Capture the cell that displays the provided text and extract its (X, Y) central coordinate. 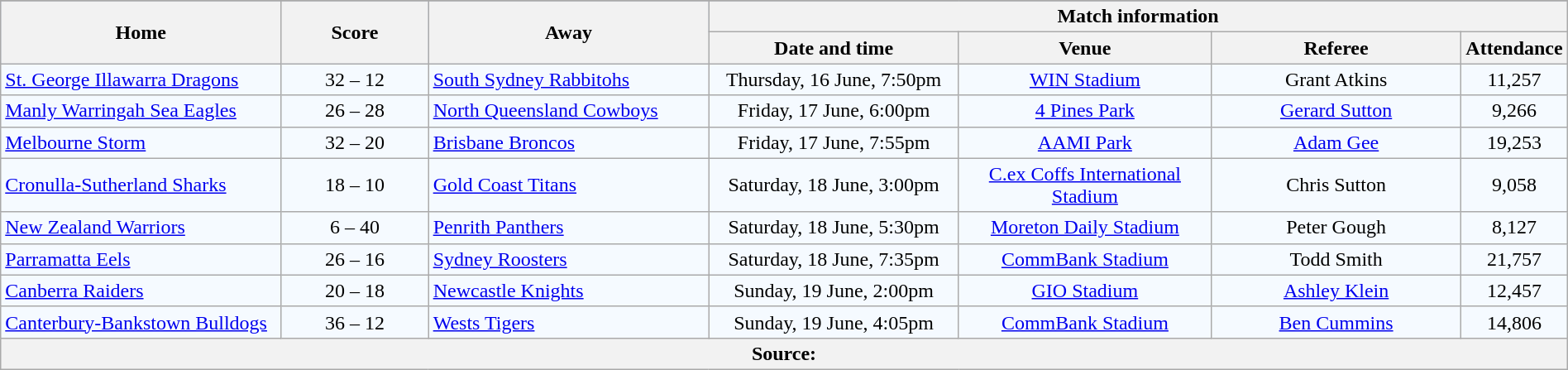
South Sydney Rabbitohs (569, 79)
Saturday, 18 June, 7:35pm (834, 259)
Newcastle Knights (569, 291)
Date and time (834, 48)
C.ex Coffs International Stadium (1085, 185)
14,806 (1514, 322)
Gold Coast Titans (569, 185)
Grant Atkins (1336, 79)
Saturday, 18 June, 5:30pm (834, 228)
Moreton Daily Stadium (1085, 228)
Match information (1138, 17)
32 – 20 (355, 142)
26 – 16 (355, 259)
North Queensland Cowboys (569, 111)
Peter Gough (1336, 228)
Away (569, 32)
Home (141, 32)
Venue (1085, 48)
Brisbane Broncos (569, 142)
Friday, 17 June, 7:55pm (834, 142)
Adam Gee (1336, 142)
Manly Warringah Sea Eagles (141, 111)
26 – 28 (355, 111)
18 – 10 (355, 185)
Sunday, 19 June, 4:05pm (834, 322)
New Zealand Warriors (141, 228)
Thursday, 16 June, 7:50pm (834, 79)
Ben Cummins (1336, 322)
Referee (1336, 48)
21,757 (1514, 259)
8,127 (1514, 228)
32 – 12 (355, 79)
Attendance (1514, 48)
Source: (784, 353)
36 – 12 (355, 322)
11,257 (1514, 79)
Chris Sutton (1336, 185)
Gerard Sutton (1336, 111)
Canberra Raiders (141, 291)
Score (355, 32)
Parramatta Eels (141, 259)
WIN Stadium (1085, 79)
Melbourne Storm (141, 142)
9,266 (1514, 111)
9,058 (1514, 185)
GIO Stadium (1085, 291)
St. George Illawarra Dragons (141, 79)
12,457 (1514, 291)
Saturday, 18 June, 3:00pm (834, 185)
AAMI Park (1085, 142)
6 – 40 (355, 228)
4 Pines Park (1085, 111)
Friday, 17 June, 6:00pm (834, 111)
Todd Smith (1336, 259)
Wests Tigers (569, 322)
Sunday, 19 June, 2:00pm (834, 291)
Canterbury-Bankstown Bulldogs (141, 322)
Penrith Panthers (569, 228)
Sydney Roosters (569, 259)
Cronulla-Sutherland Sharks (141, 185)
19,253 (1514, 142)
Ashley Klein (1336, 291)
20 – 18 (355, 291)
